Search for the cell housing the specified text and yield its (x, y) center coordinate. 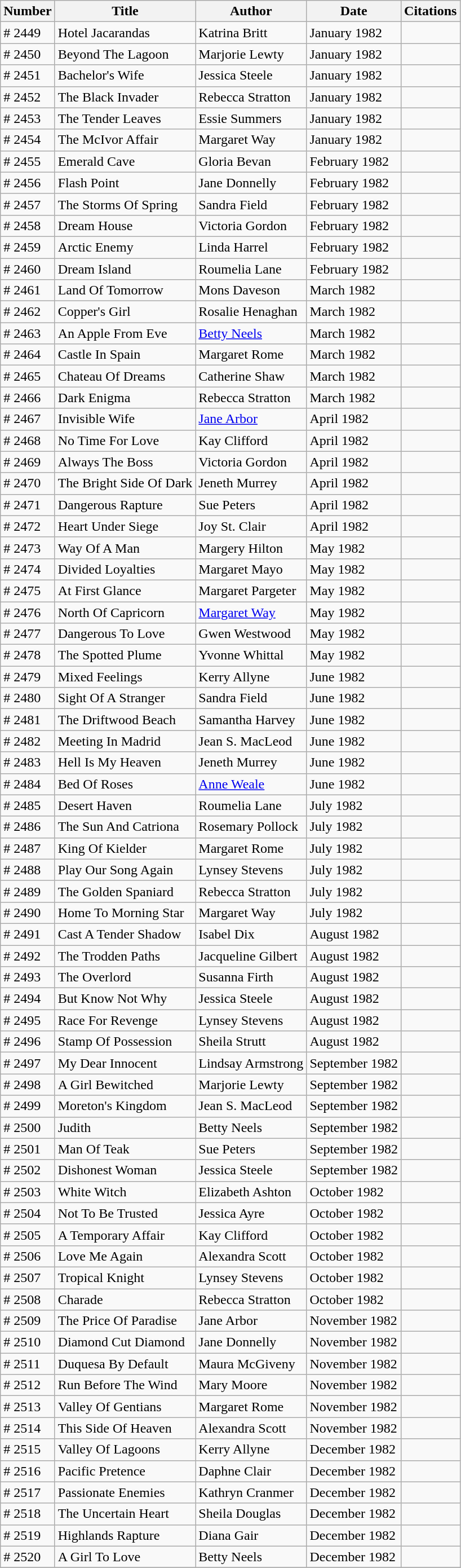
Dark Enigma (125, 398)
Duquesa By Default (125, 1364)
# 2519 (28, 1535)
# 2490 (28, 913)
# 2501 (28, 1149)
Jessica Ayre (251, 1213)
Sheila Douglas (251, 1514)
White Witch (125, 1192)
# 2483 (28, 763)
Elizabeth Ashton (251, 1192)
# 2517 (28, 1492)
# 2473 (28, 548)
# 2492 (28, 956)
# 2461 (28, 290)
Mons Daveson (251, 290)
Samantha Harvey (251, 720)
North Of Capricorn (125, 612)
# 2506 (28, 1256)
A Temporary Affair (125, 1235)
A Girl To Love (125, 1557)
# 2453 (28, 118)
No Time For Love (125, 441)
# 2481 (28, 720)
The Overlord (125, 977)
The Price Of Paradise (125, 1321)
# 2469 (28, 462)
Catherine Shaw (251, 376)
My Dear Innocent (125, 1063)
Hell Is My Heaven (125, 763)
Citations (431, 11)
Susanna Firth (251, 977)
# 2458 (28, 226)
# 2477 (28, 634)
# 2459 (28, 247)
Dangerous Rapture (125, 505)
# 2462 (28, 312)
# 2516 (28, 1471)
Maura McGiveny (251, 1364)
# 2470 (28, 483)
The Driftwood Beach (125, 720)
A Girl Bewitched (125, 1085)
The Trodden Paths (125, 956)
Land Of Tomorrow (125, 290)
Emerald Cave (125, 161)
# 2489 (28, 891)
Diamond Cut Diamond (125, 1342)
Invisible Wife (125, 419)
Divided Loyalties (125, 569)
The Uncertain Heart (125, 1514)
# 2480 (28, 698)
Number (28, 11)
Yvonne Whittal (251, 655)
Date (354, 11)
Chateau Of Dreams (125, 376)
# 2512 (28, 1385)
Love Me Again (125, 1256)
# 2450 (28, 54)
# 2463 (28, 333)
Home To Morning Star (125, 913)
Stamp Of Possession (125, 1042)
# 2472 (28, 526)
# 2455 (28, 161)
The Black Invader (125, 97)
Anne Weale (251, 784)
# 2502 (28, 1170)
# 2449 (28, 33)
# 2476 (28, 612)
Isabel Dix (251, 934)
The Golden Spaniard (125, 891)
# 2499 (28, 1106)
Desert Haven (125, 805)
Man Of Teak (125, 1149)
# 2460 (28, 269)
Margaret Pargeter (251, 591)
# 2486 (28, 827)
Sight Of A Stranger (125, 698)
# 2456 (28, 183)
Castle In Spain (125, 355)
# 2454 (28, 140)
# 2485 (28, 805)
# 2464 (28, 355)
An Apple From Eve (125, 333)
# 2452 (28, 97)
Beyond The Lagoon (125, 54)
# 2468 (28, 441)
Margaret Mayo (251, 569)
The Storms Of Spring (125, 204)
Diana Gair (251, 1535)
Hotel Jacarandas (125, 33)
Gloria Bevan (251, 161)
# 2507 (28, 1278)
Moreton's Kingdom (125, 1106)
# 2514 (28, 1428)
# 2518 (28, 1514)
Cast A Tender Shadow (125, 934)
Kathryn Cranmer (251, 1492)
At First Glance (125, 591)
Judith (125, 1127)
# 2471 (28, 505)
Mixed Feelings (125, 677)
# 2509 (28, 1321)
# 2503 (28, 1192)
# 2484 (28, 784)
Flash Point (125, 183)
Always The Boss (125, 462)
Valley Of Lagoons (125, 1450)
Play Our Song Again (125, 870)
Pacific Pretence (125, 1471)
# 2488 (28, 870)
# 2505 (28, 1235)
Copper's Girl (125, 312)
Title (125, 11)
Mary Moore (251, 1385)
# 2497 (28, 1063)
# 2451 (28, 76)
Katrina Britt (251, 33)
Jacqueline Gilbert (251, 956)
Dream Island (125, 269)
Race For Revenge (125, 1020)
# 2510 (28, 1342)
# 2482 (28, 741)
Bachelor's Wife (125, 76)
King Of Kielder (125, 848)
Dishonest Woman (125, 1170)
Rosalie Henaghan (251, 312)
Charade (125, 1299)
# 2467 (28, 419)
# 2498 (28, 1085)
Essie Summers (251, 118)
# 2513 (28, 1407)
Margery Hilton (251, 548)
# 2495 (28, 1020)
# 2465 (28, 376)
# 2478 (28, 655)
The Sun And Catriona (125, 827)
Way Of A Man (125, 548)
Meeting In Madrid (125, 741)
Sheila Strutt (251, 1042)
Linda Harrel (251, 247)
Daphne Clair (251, 1471)
# 2504 (28, 1213)
# 2520 (28, 1557)
Valley Of Gentians (125, 1407)
But Know Not Why (125, 999)
# 2487 (28, 848)
Not To Be Trusted (125, 1213)
Gwen Westwood (251, 634)
# 2500 (28, 1127)
# 2475 (28, 591)
# 2493 (28, 977)
# 2491 (28, 934)
Arctic Enemy (125, 247)
Passionate Enemies (125, 1492)
Heart Under Siege (125, 526)
Tropical Knight (125, 1278)
# 2479 (28, 677)
# 2511 (28, 1364)
Run Before The Wind (125, 1385)
# 2494 (28, 999)
Dangerous To Love (125, 634)
The Tender Leaves (125, 118)
Rosemary Pollock (251, 827)
# 2508 (28, 1299)
Highlands Rapture (125, 1535)
# 2466 (28, 398)
This Side Of Heaven (125, 1428)
Dream House (125, 226)
Author (251, 11)
# 2496 (28, 1042)
The Spotted Plume (125, 655)
Lindsay Armstrong (251, 1063)
Joy St. Clair (251, 526)
# 2515 (28, 1450)
# 2474 (28, 569)
Bed Of Roses (125, 784)
The Bright Side Of Dark (125, 483)
# 2457 (28, 204)
The McIvor Affair (125, 140)
